Return (X, Y) of the center of cell containing provided text 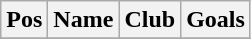
Club (150, 20)
Pos (24, 20)
Goals (216, 20)
Name (84, 20)
